Capture the cell that displays the provided text and extract its (x, y) central coordinate. 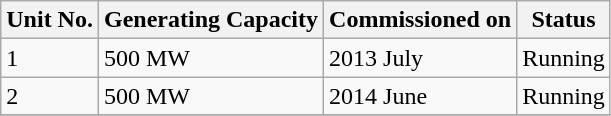
2013 July (420, 58)
Unit No. (50, 20)
2 (50, 96)
2014 June (420, 96)
Commissioned on (420, 20)
Status (564, 20)
Generating Capacity (210, 20)
1 (50, 58)
